For the text-containing cell, return its midpoint in [x, y] coordinate format. 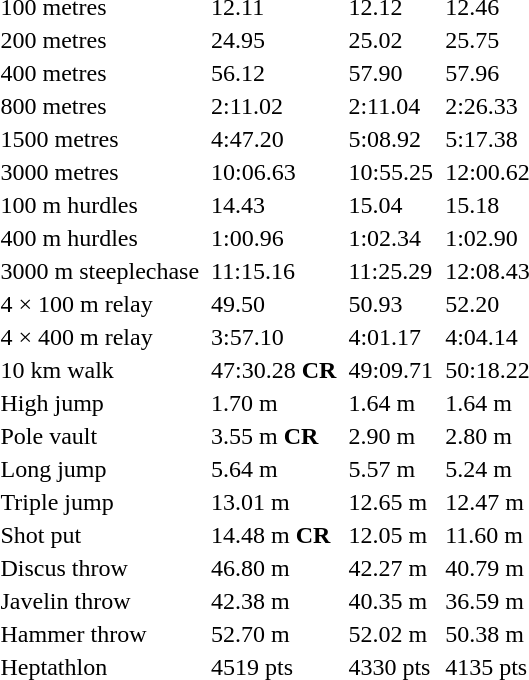
13.01 m [274, 502]
5.57 m [391, 469]
1:00.96 [274, 238]
1.64 m [391, 403]
3:57.10 [274, 337]
4:01.17 [391, 337]
52.02 m [391, 634]
47:30.28 CR [274, 370]
56.12 [274, 73]
49.50 [274, 304]
52.70 m [274, 634]
57.90 [391, 73]
2.90 m [391, 436]
50.93 [391, 304]
1.70 m [274, 403]
12.05 m [391, 535]
11:25.29 [391, 271]
3.55 m CR [274, 436]
2:11.04 [391, 106]
2:11.02 [274, 106]
15.04 [391, 205]
10:06.63 [274, 172]
14.43 [274, 205]
46.80 m [274, 568]
11:15.16 [274, 271]
10:55.25 [391, 172]
12.65 m [391, 502]
5.64 m [274, 469]
25.02 [391, 40]
24.95 [274, 40]
4:47.20 [274, 139]
1:02.34 [391, 238]
42.38 m [274, 601]
42.27 m [391, 568]
49:09.71 [391, 370]
14.48 m CR [274, 535]
5:08.92 [391, 139]
40.35 m [391, 601]
